From the cell containing the given text, extract its center point as (x, y) coordinate. 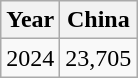
23,705 (98, 58)
China (98, 20)
Year (30, 20)
2024 (30, 58)
